Identify which cell holds the provided text, then report its (x, y) central coordinate. 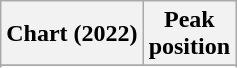
Chart (2022) (72, 34)
Peakposition (189, 34)
